Search for the cell housing the specified text and yield its [x, y] center coordinate. 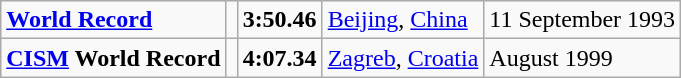
August 1999 [582, 58]
Beijing, China [403, 20]
CISM World Record [114, 58]
Zagreb, Croatia [403, 58]
11 September 1993 [582, 20]
3:50.46 [280, 20]
World Record [114, 20]
4:07.34 [280, 58]
